Identify which cell holds the provided text, then report its (X, Y) central coordinate. 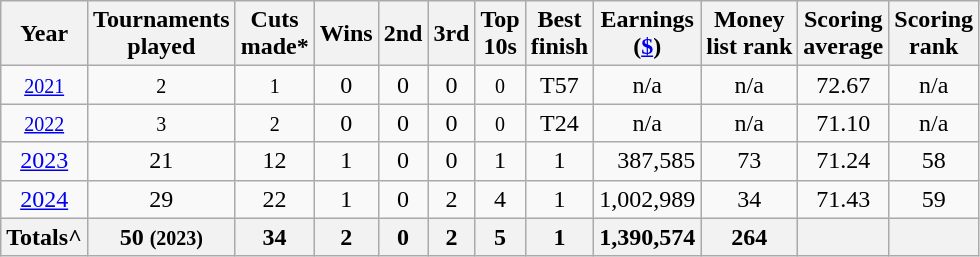
Wins (346, 34)
T57 (559, 85)
Tournaments played (162, 34)
73 (750, 161)
387,585 (648, 161)
Scoringrank (934, 34)
2022 (44, 123)
3rd (452, 34)
T24 (559, 123)
264 (750, 237)
22 (274, 199)
59 (934, 199)
Earnings($) (648, 34)
3 (162, 123)
Best finish (559, 34)
4 (500, 199)
71.24 (844, 161)
Cuts made* (274, 34)
Moneylist rank (750, 34)
Year (44, 34)
Top 10s (500, 34)
29 (162, 199)
12 (274, 161)
5 (500, 237)
2024 (44, 199)
1,390,574 (648, 237)
2021 (44, 85)
72.67 (844, 85)
2nd (403, 34)
58 (934, 161)
1,002,989 (648, 199)
71.10 (844, 123)
Totals^ (44, 237)
21 (162, 161)
50 (2023) (162, 237)
2023 (44, 161)
Scoring average (844, 34)
71.43 (844, 199)
